Identify which cell holds the provided text, then report its (x, y) central coordinate. 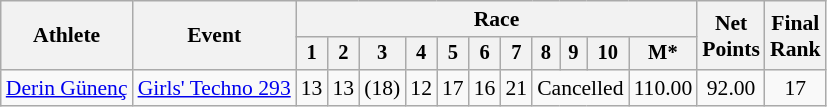
21 (516, 88)
1 (312, 54)
Final Rank (796, 36)
92.00 (731, 88)
12 (421, 88)
Cancelled (580, 88)
2 (343, 54)
16 (485, 88)
Athlete (67, 36)
NetPoints (731, 36)
8 (546, 54)
Race (497, 19)
M* (664, 54)
6 (485, 54)
110.00 (664, 88)
Girls' Techno 293 (214, 88)
Event (214, 36)
7 (516, 54)
5 (453, 54)
Derin Günenç (67, 88)
(18) (382, 88)
3 (382, 54)
9 (574, 54)
4 (421, 54)
10 (608, 54)
